From the cell containing the given text, extract its center point as [X, Y] coordinate. 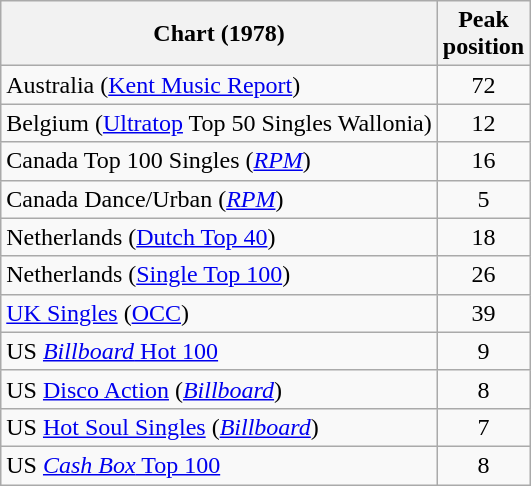
US Billboard Hot 100 [220, 351]
39 [483, 313]
Australia (Kent Music Report) [220, 85]
18 [483, 237]
Canada Dance/Urban (RPM) [220, 199]
7 [483, 427]
Canada Top 100 Singles (RPM) [220, 161]
US Cash Box Top 100 [220, 465]
US Disco Action (Billboard) [220, 389]
US Hot Soul Singles (Billboard) [220, 427]
12 [483, 123]
5 [483, 199]
9 [483, 351]
16 [483, 161]
UK Singles (OCC) [220, 313]
Netherlands (Dutch Top 40) [220, 237]
72 [483, 85]
26 [483, 275]
Netherlands (Single Top 100) [220, 275]
Chart (1978) [220, 34]
Belgium (Ultratop Top 50 Singles Wallonia) [220, 123]
Peakposition [483, 34]
